Determine the (X, Y) coordinate at the center of the cell enclosing the given text.  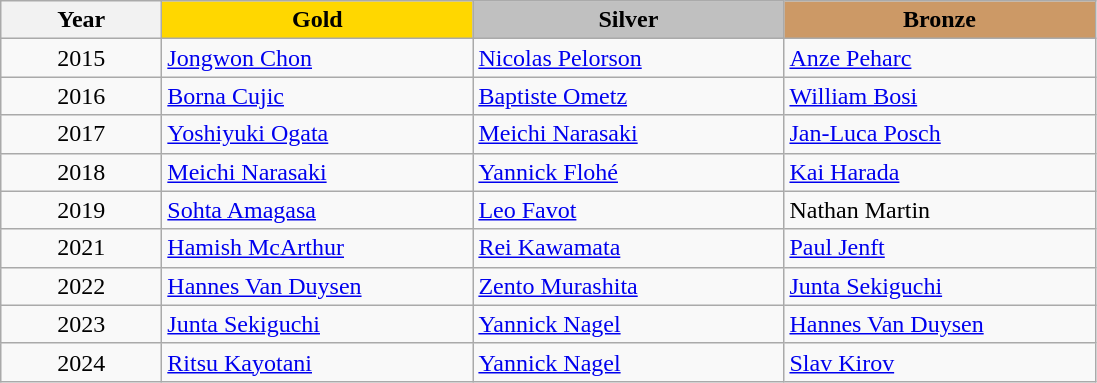
Sohta Amagasa (318, 210)
William Bosi (940, 96)
Ritsu Kayotani (318, 362)
2018 (82, 172)
Yoshiyuki Ogata (318, 134)
Bronze (940, 20)
Anze Peharc (940, 58)
2023 (82, 324)
Nathan Martin (940, 210)
Yannick Flohé (628, 172)
2016 (82, 96)
Baptiste Ometz (628, 96)
2015 (82, 58)
Rei Kawamata (628, 248)
Borna Cujic (318, 96)
Slav Kirov (940, 362)
Hamish McArthur (318, 248)
Kai Harada (940, 172)
Jan-Luca Posch (940, 134)
Leo Favot (628, 210)
2017 (82, 134)
Jongwon Chon (318, 58)
2019 (82, 210)
2024 (82, 362)
Nicolas Pelorson (628, 58)
Silver (628, 20)
Paul Jenft (940, 248)
2021 (82, 248)
Zento Murashita (628, 286)
2022 (82, 286)
Year (82, 20)
Gold (318, 20)
